Identify which cell holds the provided text, then report its (x, y) central coordinate. 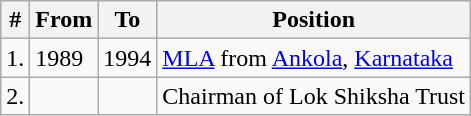
To (128, 20)
1989 (64, 58)
MLA from Ankola, Karnataka (314, 58)
Chairman of Lok Shiksha Trust (314, 96)
2. (16, 96)
From (64, 20)
# (16, 20)
Position (314, 20)
1994 (128, 58)
1. (16, 58)
